Pinpoint the cell where the given text exists, returning its [x, y] midpoint coordinate. 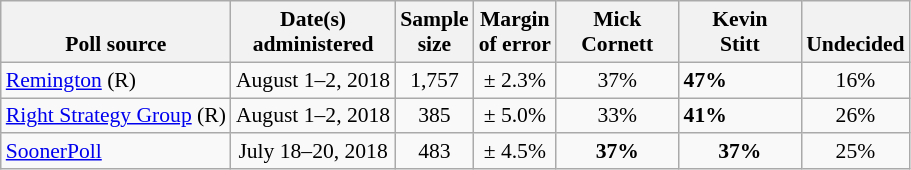
Poll source [116, 32]
MickCornett [618, 32]
25% [855, 152]
26% [855, 116]
33% [618, 116]
± 2.3% [515, 80]
Date(s)administered [313, 32]
± 4.5% [515, 152]
Right Strategy Group (R) [116, 116]
Remington (R) [116, 80]
KevinStitt [740, 32]
Samplesize [434, 32]
385 [434, 116]
Undecided [855, 32]
483 [434, 152]
47% [740, 80]
41% [740, 116]
July 18–20, 2018 [313, 152]
SoonerPoll [116, 152]
16% [855, 80]
Marginof error [515, 32]
± 5.0% [515, 116]
1,757 [434, 80]
